Return (x, y) of the center of cell containing provided text 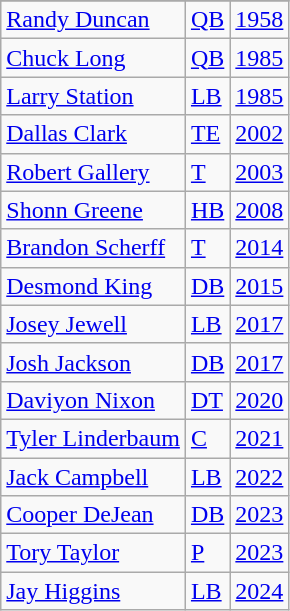
Dallas Clark (94, 134)
TE (207, 134)
Brandon Scherff (94, 248)
Cooper DeJean (94, 515)
C (207, 438)
2022 (260, 477)
2003 (260, 172)
Larry Station (94, 96)
Jay Higgins (94, 591)
2024 (260, 591)
HB (207, 210)
Desmond King (94, 286)
2015 (260, 286)
2008 (260, 210)
2021 (260, 438)
DT (207, 400)
Josey Jewell (94, 324)
Chuck Long (94, 58)
P (207, 553)
Shonn Greene (94, 210)
2020 (260, 400)
2014 (260, 248)
2002 (260, 134)
Daviyon Nixon (94, 400)
Josh Jackson (94, 362)
1958 (260, 20)
Randy Duncan (94, 20)
Tory Taylor (94, 553)
Robert Gallery (94, 172)
Jack Campbell (94, 477)
Tyler Linderbaum (94, 438)
